Identify which cell holds the provided text, then report its (x, y) central coordinate. 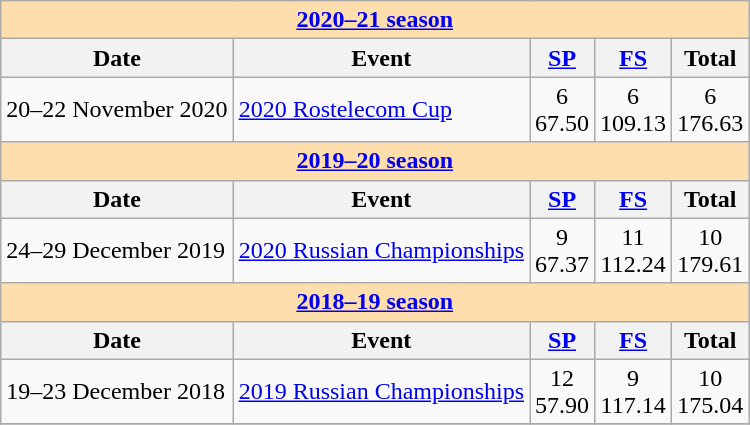
2019–20 season (375, 161)
10 179.61 (710, 250)
2020 Russian Championships (381, 250)
19–23 December 2018 (117, 392)
20–22 November 2020 (117, 110)
12 57.90 (562, 392)
2020 Rostelecom Cup (381, 110)
2019 Russian Championships (381, 392)
11 112.24 (634, 250)
10 175.04 (710, 392)
6 67.50 (562, 110)
9 67.37 (562, 250)
2020–21 season (375, 20)
24–29 December 2019 (117, 250)
6 109.13 (634, 110)
9 117.14 (634, 392)
2018–19 season (375, 302)
6 176.63 (710, 110)
